Locate the cell with the specified text and output its [X, Y] center coordinate. 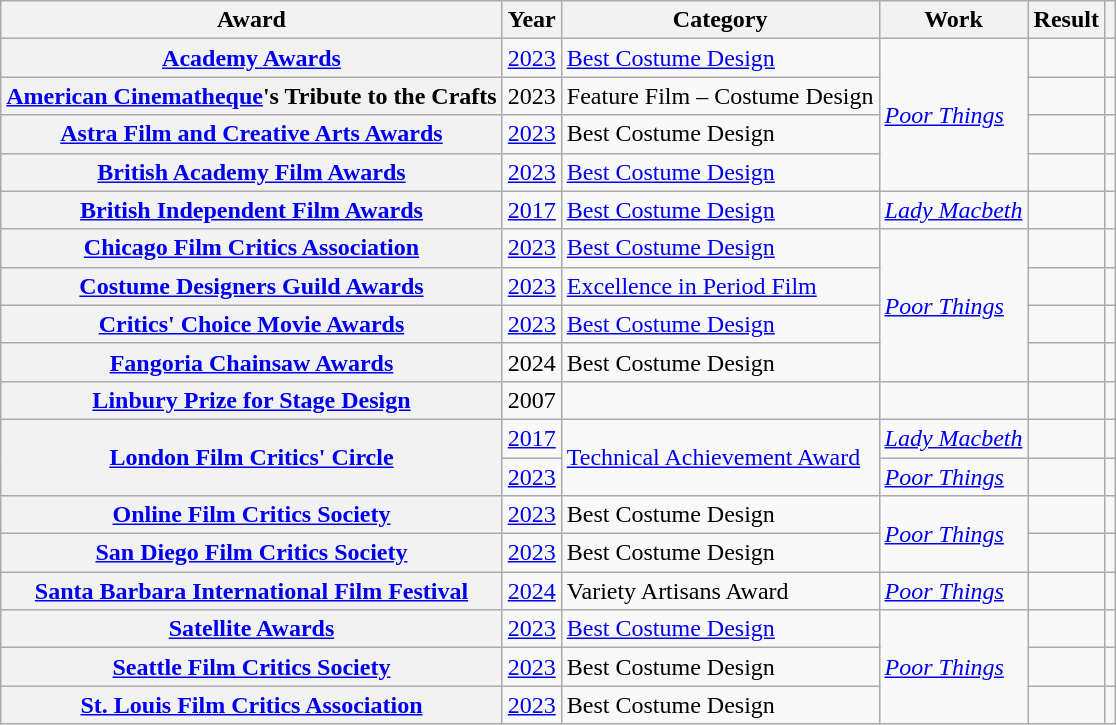
Costume Designers Guild Awards [252, 286]
Chicago Film Critics Association [252, 248]
Academy Awards [252, 58]
Seattle Film Critics Society [252, 667]
Technical Achievement Award [720, 457]
British Independent Film Awards [252, 210]
Excellence in Period Film [720, 286]
Critics' Choice Movie Awards [252, 324]
Work [954, 20]
Category [720, 20]
Result [1066, 20]
London Film Critics' Circle [252, 457]
St. Louis Film Critics Association [252, 705]
San Diego Film Critics Society [252, 553]
Variety Artisans Award [720, 591]
Online Film Critics Society [252, 515]
British Academy Film Awards [252, 172]
Fangoria Chainsaw Awards [252, 362]
Year [532, 20]
Feature Film – Costume Design [720, 96]
Satellite Awards [252, 629]
2007 [532, 400]
Astra Film and Creative Arts Awards [252, 134]
American Cinematheque's Tribute to the Crafts [252, 96]
Linbury Prize for Stage Design [252, 400]
Santa Barbara International Film Festival [252, 591]
Award [252, 20]
